Detect which cell encompasses the target text, then output its [X, Y] center coordinate. 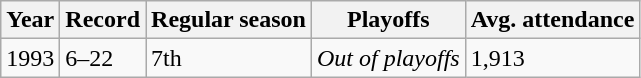
Regular season [229, 20]
Year [30, 20]
Out of playoffs [388, 58]
1993 [30, 58]
6–22 [103, 58]
1,913 [552, 58]
Playoffs [388, 20]
Avg. attendance [552, 20]
7th [229, 58]
Record [103, 20]
